Capture the cell that displays the provided text and extract its (X, Y) central coordinate. 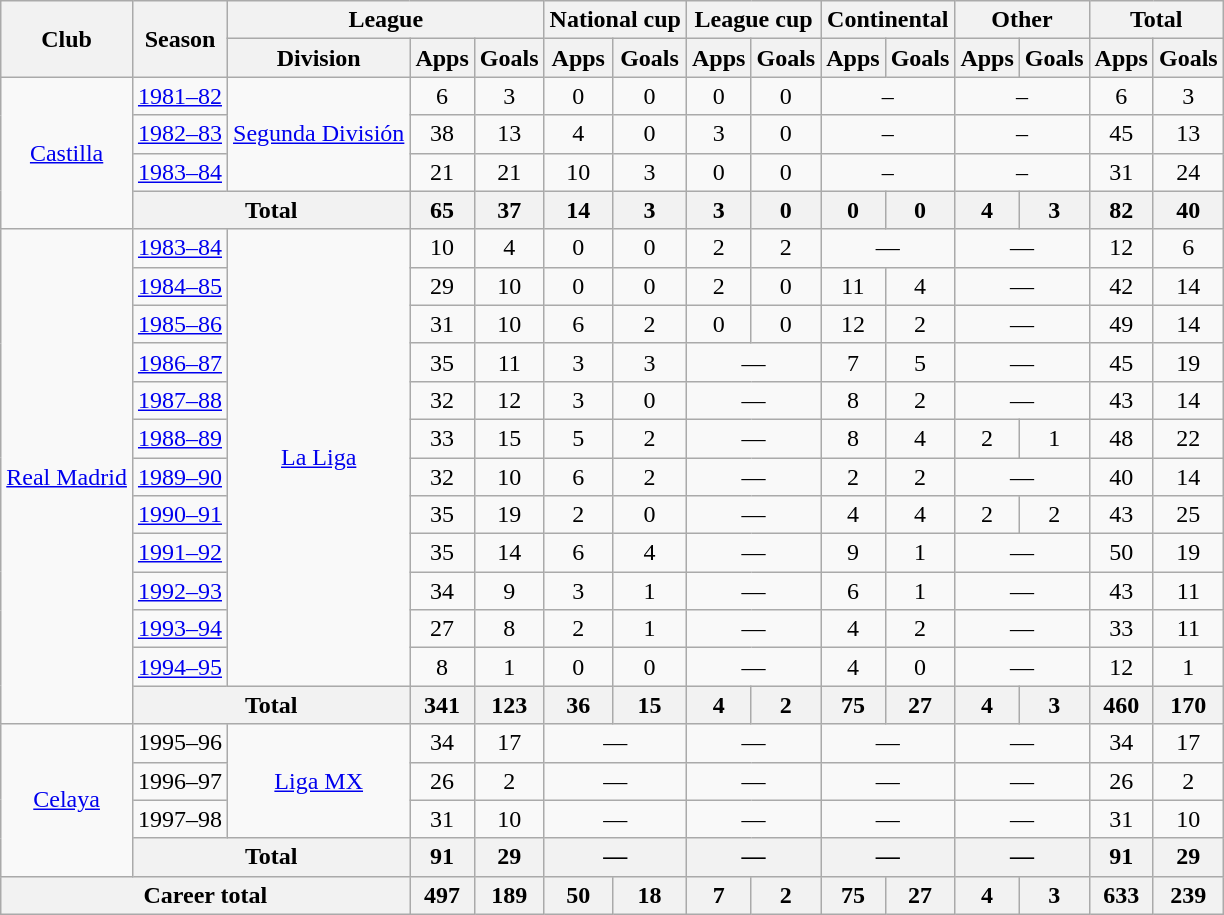
Club (67, 39)
League (386, 20)
National cup (615, 20)
49 (1121, 324)
League cup (754, 20)
170 (1188, 705)
1982–83 (180, 134)
37 (509, 210)
1986–87 (180, 362)
Liga MX (319, 781)
24 (1188, 172)
1991–92 (180, 553)
36 (578, 705)
1989–90 (180, 477)
341 (442, 705)
1992–93 (180, 591)
Other (1022, 20)
48 (1121, 438)
460 (1121, 705)
Season (180, 39)
633 (1121, 895)
1990–91 (180, 515)
18 (649, 895)
82 (1121, 210)
1994–95 (180, 667)
1985–86 (180, 324)
1996–97 (180, 781)
38 (442, 134)
22 (1188, 438)
1981–82 (180, 96)
1995–96 (180, 743)
Castilla (67, 153)
Continental (888, 20)
Segunda División (319, 134)
497 (442, 895)
65 (442, 210)
239 (1188, 895)
189 (509, 895)
1993–94 (180, 629)
1988–89 (180, 438)
1987–88 (180, 400)
1984–85 (180, 286)
1997–98 (180, 819)
42 (1121, 286)
25 (1188, 515)
La Liga (319, 458)
Celaya (67, 800)
123 (509, 705)
Division (319, 58)
Career total (206, 895)
Real Madrid (67, 476)
